Return the [X, Y] coordinate for the center point of the cell that contains the specified text.  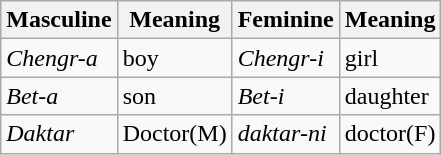
Masculine [59, 20]
Bet-a [59, 96]
Daktar [59, 134]
girl [390, 58]
daktar-ni [286, 134]
Chengr-a [59, 58]
daughter [390, 96]
Feminine [286, 20]
boy [174, 58]
Doctor(M) [174, 134]
Bet-i [286, 96]
Chengr-i [286, 58]
son [174, 96]
doctor(F) [390, 134]
